For the text-containing cell, return its midpoint in [X, Y] coordinate format. 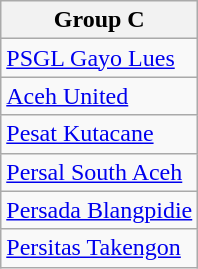
Persada Blangpidie [100, 210]
Aceh United [100, 96]
Pesat Kutacane [100, 134]
Persal South Aceh [100, 172]
Group C [100, 20]
PSGL Gayo Lues [100, 58]
Persitas Takengon [100, 248]
